Locate the cell with the specified text and output its [X, Y] center coordinate. 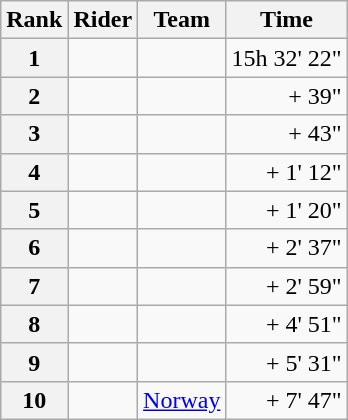
Norway [182, 400]
+ 7' 47" [286, 400]
10 [34, 400]
Rank [34, 20]
8 [34, 324]
+ 39" [286, 96]
9 [34, 362]
Team [182, 20]
15h 32' 22" [286, 58]
3 [34, 134]
4 [34, 172]
+ 2' 59" [286, 286]
Time [286, 20]
6 [34, 248]
5 [34, 210]
+ 43" [286, 134]
+ 1' 20" [286, 210]
+ 5' 31" [286, 362]
2 [34, 96]
+ 2' 37" [286, 248]
7 [34, 286]
Rider [103, 20]
+ 1' 12" [286, 172]
+ 4' 51" [286, 324]
1 [34, 58]
